Scan for the cell matching the given text and deliver its [X, Y] coordinate at center. 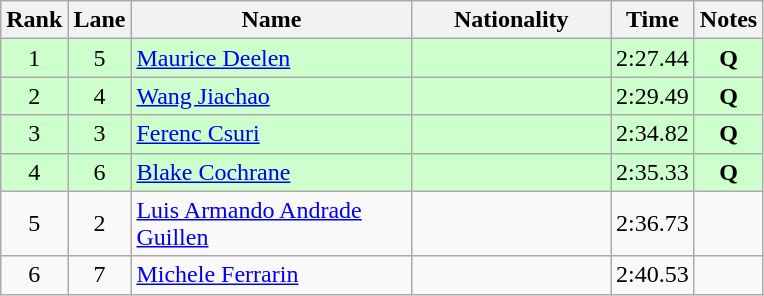
Ferenc Csuri [272, 134]
Notes [728, 20]
Rank [34, 20]
2:29.49 [653, 96]
Wang Jiachao [272, 96]
1 [34, 58]
Nationality [512, 20]
Michele Ferrarin [272, 275]
7 [100, 275]
2:40.53 [653, 275]
2:34.82 [653, 134]
2:36.73 [653, 224]
Maurice Deelen [272, 58]
Name [272, 20]
Time [653, 20]
Luis Armando Andrade Guillen [272, 224]
2:35.33 [653, 172]
2:27.44 [653, 58]
Blake Cochrane [272, 172]
Lane [100, 20]
